Detect which cell encompasses the target text, then output its (x, y) center coordinate. 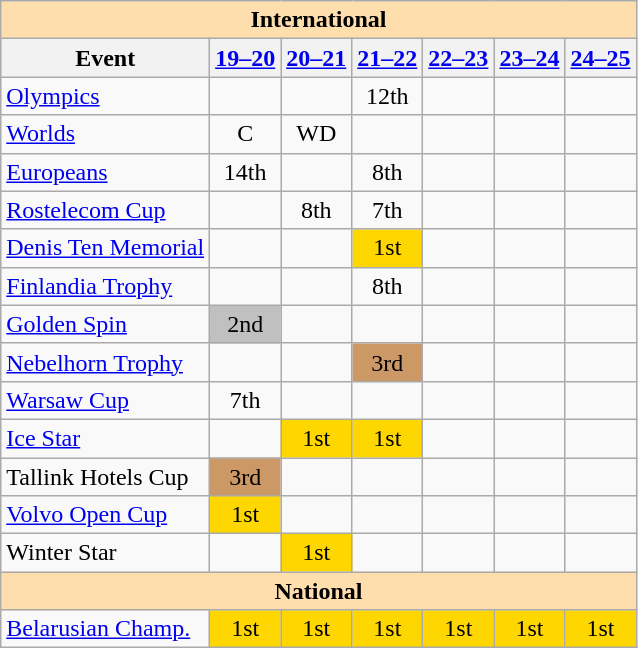
Denis Ten Memorial (106, 248)
Nebelhorn Trophy (106, 362)
Finlandia Trophy (106, 286)
Volvo Open Cup (106, 515)
Warsaw Cup (106, 400)
23–24 (530, 58)
20–21 (316, 58)
19–20 (246, 58)
Tallink Hotels Cup (106, 477)
International (318, 20)
WD (316, 134)
Olympics (106, 96)
Golden Spin (106, 324)
22–23 (458, 58)
14th (246, 172)
Belarusian Champ. (106, 629)
Winter Star (106, 553)
24–25 (600, 58)
Europeans (106, 172)
C (246, 134)
21–22 (388, 58)
Rostelecom Cup (106, 210)
National (318, 591)
Worlds (106, 134)
12th (388, 96)
Ice Star (106, 438)
Event (106, 58)
2nd (246, 324)
